Detect which cell encompasses the target text, then output its [X, Y] center coordinate. 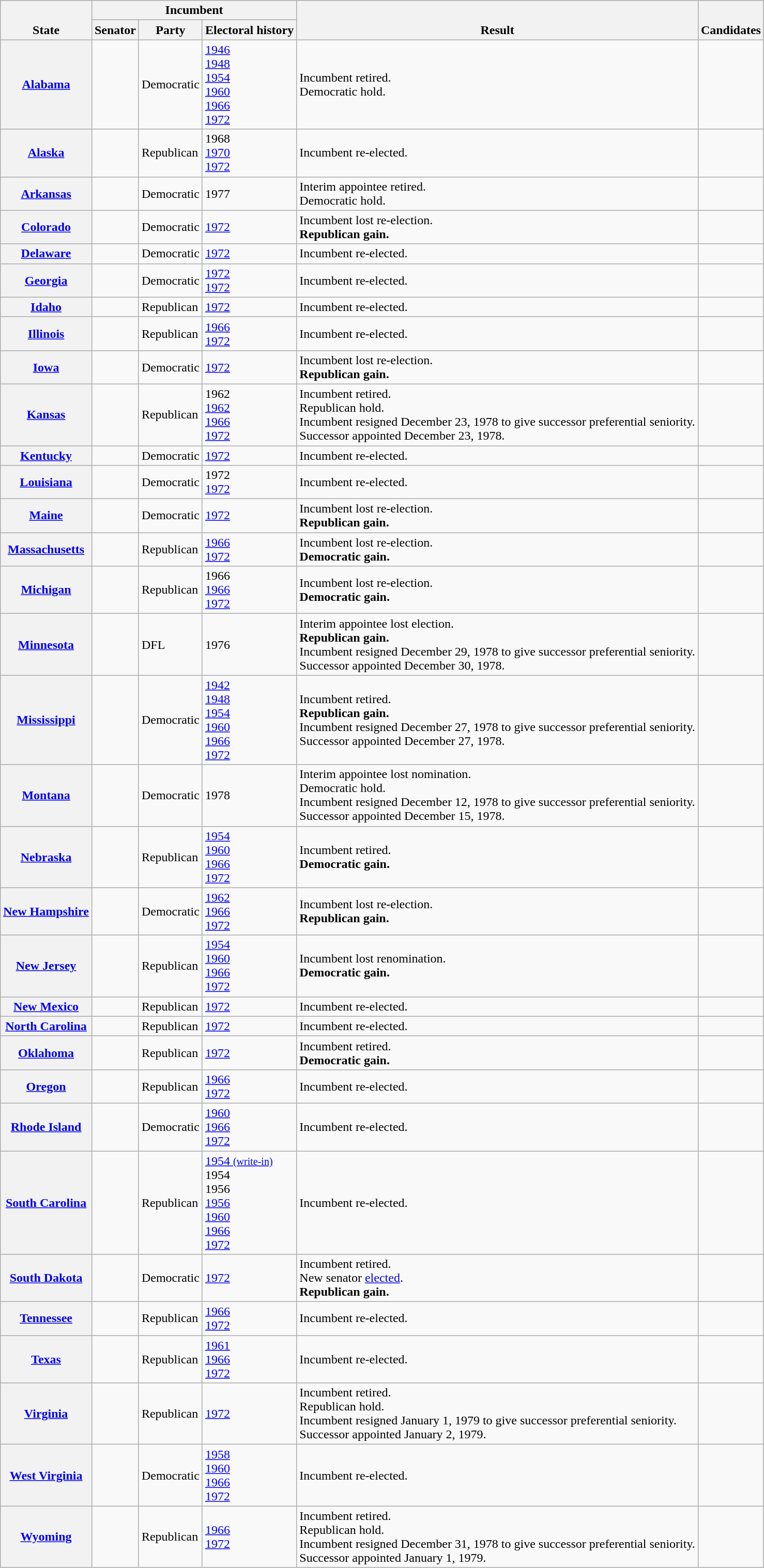
Incumbent lost renomination.Democratic gain. [497, 966]
Tennessee [47, 1318]
1961 19661972 [249, 1359]
Wyoming [47, 1536]
Party [171, 30]
Georgia [47, 280]
1976 [249, 645]
Colorado [47, 227]
Senator [115, 30]
1954 (write-in)1954 1956 1956 196019661972 [249, 1203]
Massachusetts [47, 550]
Virginia [47, 1414]
Montana [47, 796]
New Jersey [47, 966]
Idaho [47, 307]
Kentucky [47, 455]
State [47, 20]
Michigan [47, 590]
Incumbent retired.Republican hold.Incumbent resigned December 31, 1978 to give successor preferential seniority.Successor appointed January 1, 1979. [497, 1536]
Rhode Island [47, 1127]
1958 196019661972 [249, 1476]
Alabama [47, 85]
Texas [47, 1359]
196019661972 [249, 1127]
194219481954196019661972 [249, 720]
Louisiana [47, 483]
Mississippi [47, 720]
Delaware [47, 254]
Incumbent [194, 10]
Electoral history [249, 30]
West Virginia [47, 1476]
Kansas [47, 414]
1962 19661972 [249, 911]
Arkansas [47, 193]
1962 1962 19661972 [249, 414]
New Hampshire [47, 911]
South Carolina [47, 1203]
Illinois [47, 334]
Oregon [47, 1086]
DFL [171, 645]
1978 [249, 796]
1977 [249, 193]
Nebraska [47, 857]
Incumbent retired.New senator elected.Republican gain. [497, 1278]
Minnesota [47, 645]
1946 19481954196019661972 [249, 85]
1966 19661972 [249, 590]
Result [497, 20]
North Carolina [47, 1026]
Interim appointee retired.Democratic hold. [497, 193]
Iowa [47, 367]
Candidates [731, 20]
Oklahoma [47, 1053]
Incumbent retired.Republican hold.Incumbent resigned January 1, 1979 to give successor preferential seniority.Successor appointed January 2, 1979. [497, 1414]
South Dakota [47, 1278]
New Mexico [47, 1006]
Incumbent retired.Democratic hold. [497, 85]
1968 19701972 [249, 153]
Alaska [47, 153]
Maine [47, 516]
